Scan for the cell matching the given text and deliver its (X, Y) coordinate at center. 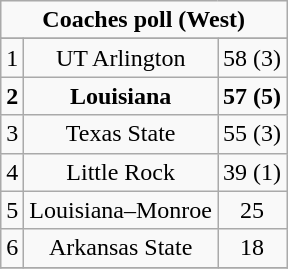
55 (3) (252, 134)
5 (12, 210)
UT Arlington (121, 58)
2 (12, 96)
18 (252, 248)
Arkansas State (121, 248)
Coaches poll (West) (144, 20)
3 (12, 134)
57 (5) (252, 96)
1 (12, 58)
39 (1) (252, 172)
Louisiana (121, 96)
25 (252, 210)
4 (12, 172)
6 (12, 248)
Louisiana–Monroe (121, 210)
Texas State (121, 134)
Little Rock (121, 172)
58 (3) (252, 58)
